Provide the (x, y) coordinate of the cell's center where the given text is located.  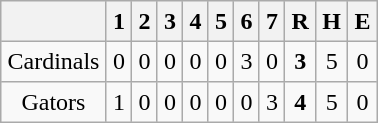
H (332, 21)
7 (272, 21)
Gators (54, 102)
R (300, 21)
6 (247, 21)
E (363, 21)
2 (145, 21)
Cardinals (54, 61)
